From the cell containing the given text, extract its center point as [x, y] coordinate. 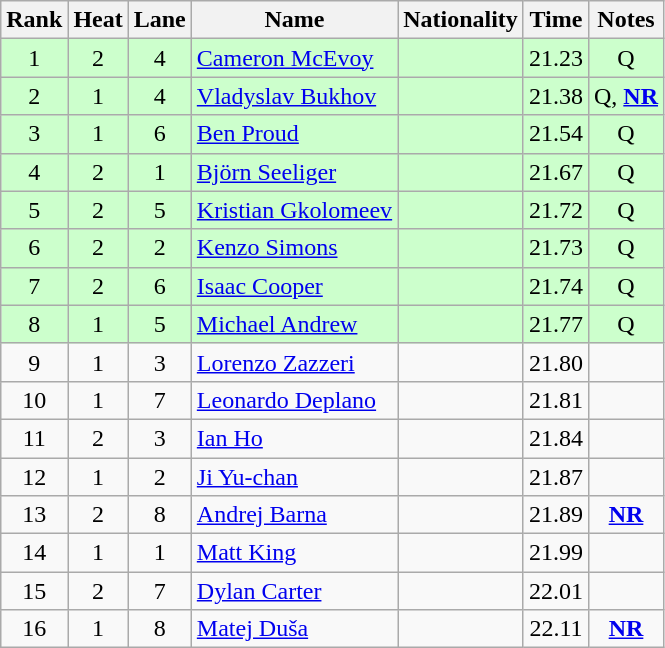
11 [34, 438]
Kristian Gkolomeev [294, 210]
21.73 [556, 248]
21.74 [556, 286]
Vladyslav Bukhov [294, 96]
Matej Duša [294, 629]
Heat [98, 20]
Ben Proud [294, 134]
21.99 [556, 553]
21.67 [556, 172]
9 [34, 362]
Notes [626, 20]
12 [34, 477]
21.89 [556, 515]
16 [34, 629]
Nationality [461, 20]
14 [34, 553]
13 [34, 515]
21.54 [556, 134]
Time [556, 20]
21.87 [556, 477]
21.77 [556, 324]
Matt King [294, 553]
Björn Seeliger [294, 172]
Rank [34, 20]
22.01 [556, 591]
Name [294, 20]
Lane [160, 20]
Michael Andrew [294, 324]
Ian Ho [294, 438]
Leonardo Deplano [294, 400]
10 [34, 400]
21.38 [556, 96]
Lorenzo Zazzeri [294, 362]
Q, NR [626, 96]
Kenzo Simons [294, 248]
Isaac Cooper [294, 286]
21.84 [556, 438]
21.23 [556, 58]
Cameron McEvoy [294, 58]
21.80 [556, 362]
15 [34, 591]
21.72 [556, 210]
Andrej Barna [294, 515]
21.81 [556, 400]
Ji Yu-chan [294, 477]
Dylan Carter [294, 591]
22.11 [556, 629]
